Locate the cell with the specified text and output its [X, Y] center coordinate. 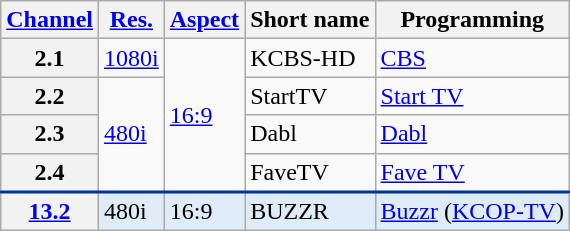
KCBS-HD [310, 58]
Short name [310, 20]
2.3 [50, 134]
Start TV [472, 96]
1080i [132, 58]
Channel [50, 20]
2.2 [50, 96]
Programming [472, 20]
FaveTV [310, 172]
2.1 [50, 58]
13.2 [50, 212]
Fave TV [472, 172]
Res. [132, 20]
2.4 [50, 172]
Aspect [204, 20]
CBS [472, 58]
BUZZR [310, 212]
StartTV [310, 96]
Buzzr (KCOP-TV) [472, 212]
